Find where the given text appears and provide that cell's center as (x, y) coordinate. 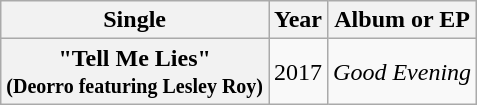
Year (298, 20)
Album or EP (402, 20)
Good Evening (402, 72)
"Tell Me Lies"(Deorro featuring Lesley Roy) (135, 72)
Single (135, 20)
2017 (298, 72)
